Scan for the cell matching the given text and deliver its (x, y) coordinate at center. 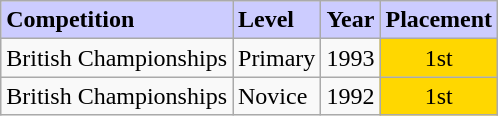
1992 (350, 96)
Level (276, 20)
1993 (350, 58)
Competition (117, 20)
Placement (439, 20)
Primary (276, 58)
Novice (276, 96)
Year (350, 20)
